Detect which cell encompasses the target text, then output its [X, Y] center coordinate. 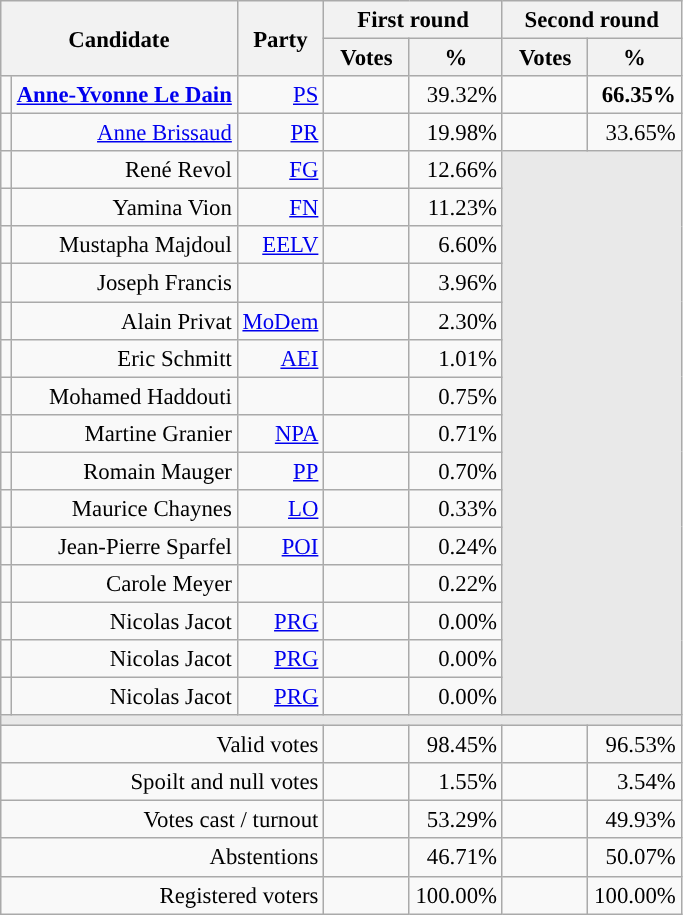
NPA [280, 433]
Romain Mauger [124, 471]
PR [280, 133]
Carole Meyer [124, 584]
Martine Granier [124, 433]
Mohamed Haddouti [124, 396]
Alain Privat [124, 321]
46.71% [456, 858]
33.65% [634, 133]
1.55% [456, 782]
René Revol [124, 170]
19.98% [456, 133]
12.66% [456, 170]
LO [280, 509]
PS [280, 95]
53.29% [456, 820]
FG [280, 170]
Registered voters [162, 895]
0.33% [456, 509]
Jean-Pierre Sparfel [124, 546]
Second round [592, 20]
0.75% [456, 396]
First round [414, 20]
2.30% [456, 321]
Maurice Chaynes [124, 509]
EELV [280, 245]
Spoilt and null votes [162, 782]
3.54% [634, 782]
Anne Brissaud [124, 133]
FN [280, 208]
0.70% [456, 471]
11.23% [456, 208]
0.24% [456, 546]
PP [280, 471]
3.96% [456, 283]
AEI [280, 358]
96.53% [634, 745]
98.45% [456, 745]
1.01% [456, 358]
39.32% [456, 95]
Yamina Vion [124, 208]
Abstentions [162, 858]
Joseph Francis [124, 283]
6.60% [456, 245]
Eric Schmitt [124, 358]
66.35% [634, 95]
50.07% [634, 858]
POI [280, 546]
Candidate [119, 38]
Votes cast / turnout [162, 820]
Mustapha Majdoul [124, 245]
0.71% [456, 433]
MoDem [280, 321]
Valid votes [162, 745]
0.22% [456, 584]
Anne-Yvonne Le Dain [124, 95]
49.93% [634, 820]
Party [280, 38]
